Find where the given text appears and provide that cell's center as (x, y) coordinate. 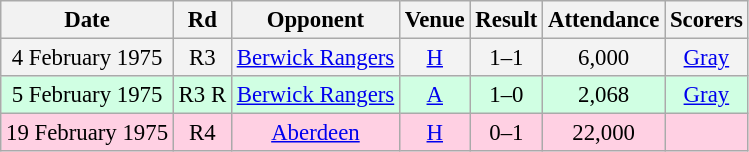
19 February 1975 (88, 133)
22,000 (604, 133)
1–1 (506, 58)
Date (88, 20)
R4 (202, 133)
1–0 (506, 95)
A (436, 95)
Rd (202, 20)
Venue (436, 20)
Scorers (707, 20)
4 February 1975 (88, 58)
R3 (202, 58)
6,000 (604, 58)
0–1 (506, 133)
Attendance (604, 20)
R3 R (202, 95)
2,068 (604, 95)
5 February 1975 (88, 95)
Aberdeen (315, 133)
Opponent (315, 20)
Result (506, 20)
